Search for the cell housing the specified text and yield its (x, y) center coordinate. 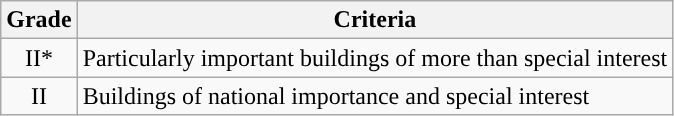
Buildings of national importance and special interest (375, 96)
Grade (39, 20)
II* (39, 58)
II (39, 96)
Particularly important buildings of more than special interest (375, 58)
Criteria (375, 20)
